Identify which cell holds the provided text, then report its (x, y) central coordinate. 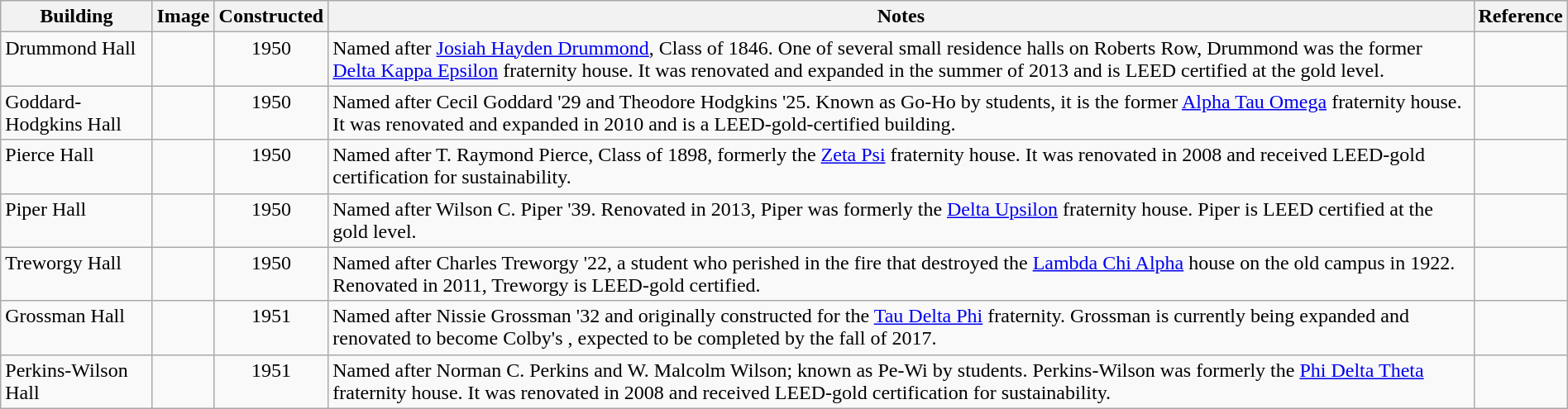
Reference (1520, 17)
Perkins-Wilson Hall (76, 382)
Notes (901, 17)
Image (184, 17)
Grossman Hall (76, 327)
Drummond Hall (76, 59)
Named after Wilson C. Piper '39. Renovated in 2013, Piper was formerly the Delta Upsilon fraternity house. Piper is LEED certified at the gold level. (901, 220)
Pierce Hall (76, 167)
Piper Hall (76, 220)
Constructed (271, 17)
Goddard-Hodgkins Hall (76, 112)
Treworgy Hall (76, 274)
Building (76, 17)
